Search for the cell housing the specified text and yield its (X, Y) center coordinate. 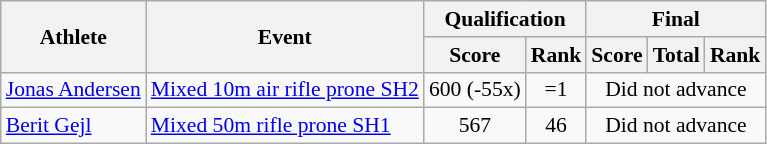
46 (556, 126)
Final (676, 19)
Qualification (505, 19)
Athlete (74, 36)
600 (-55x) (475, 90)
Event (285, 36)
567 (475, 126)
=1 (556, 90)
Total (676, 55)
Mixed 50m rifle prone SH1 (285, 126)
Mixed 10m air rifle prone SH2 (285, 90)
Jonas Andersen (74, 90)
Berit Gejl (74, 126)
